Scan for the cell matching the given text and deliver its (x, y) coordinate at center. 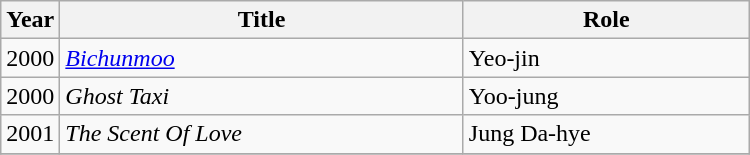
Jung Da-hye (606, 134)
Bichunmoo (262, 58)
The Scent Of Love (262, 134)
Yeo-jin (606, 58)
Title (262, 20)
2001 (30, 134)
Year (30, 20)
Yoo-jung (606, 96)
Ghost Taxi (262, 96)
Role (606, 20)
